Find where the given text appears and provide that cell's center as (X, Y) coordinate. 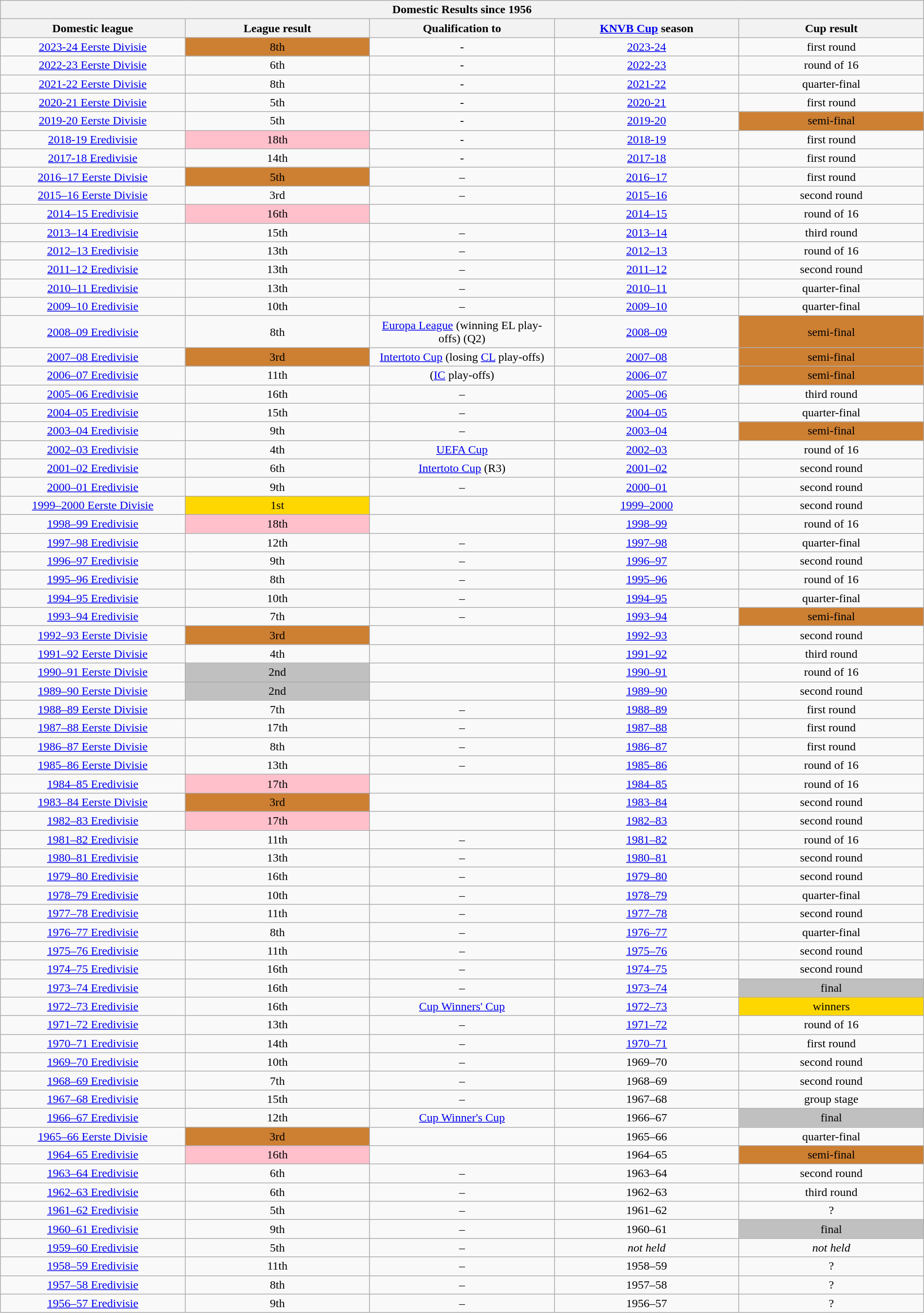
2013–14 Eredivisie (93, 233)
1993–94 (646, 617)
2022-23 (646, 65)
1987–88 Eerste Divisie (93, 728)
1966–67 Eredivisie (93, 1117)
1977–78 Eredivisie (93, 914)
1969–70 (646, 1062)
2021-22 Eerste Divisie (93, 84)
1985–86 (646, 765)
1968–69 (646, 1080)
2010–11 Eredivisie (93, 288)
1985–86 Eerste Divisie (93, 765)
2014–15 (646, 214)
1965–66 (646, 1137)
1965–66 Eerste Divisie (93, 1137)
2001–02 Eredivisie (93, 468)
1961–62 Eredivisie (93, 1211)
2012–13 (646, 251)
1983–84 Eerste Divisie (93, 802)
1977–78 (646, 914)
1993–94 Eredivisie (93, 617)
2006–07 (646, 375)
1988–89 Eerste Divisie (93, 709)
1988–89 (646, 709)
1980–81 Eredivisie (93, 858)
1995–96 (646, 580)
2003–04 (646, 431)
Cup Winners' Cup (462, 1006)
1986–87 (646, 746)
1992–93 Eerste Divisie (93, 635)
1970–71 (646, 1043)
2011–12 (646, 270)
1964–65 (646, 1155)
1984–85 (646, 784)
Intertoto Cup (R3) (462, 468)
1962–63 Eredivisie (93, 1192)
1973–74 Eredivisie (93, 988)
2018-19 (646, 139)
2008–09 Eredivisie (93, 332)
1986–87 Eerste Divisie (93, 746)
2020-21 (646, 102)
2009–10 (646, 307)
2004–05 (646, 412)
2016–17 (646, 176)
1976–77 Eredivisie (93, 932)
2004–05 Eredivisie (93, 412)
1999–2000 (646, 505)
2002–03 Eredivisie (93, 450)
1998–99 (646, 524)
2005–06 (646, 394)
1969–70 Eredivisie (93, 1062)
1987–88 (646, 728)
1972–73 (646, 1006)
1963–64 (646, 1174)
1990–91 Eerste Divisie (93, 672)
1996–97 Eredivisie (93, 561)
2007–08 (646, 357)
1998–99 Eredivisie (93, 524)
1994–95 Eredivisie (93, 598)
1975–76 Eredivisie (93, 951)
2000–01 Eredivisie (93, 487)
1981–82 Eredivisie (93, 839)
Cup Winner's Cup (462, 1117)
2015–16 (646, 195)
1979–80 Eredivisie (93, 877)
UEFA Cup (462, 450)
1960–61 Eredivisie (93, 1229)
2006–07 Eredivisie (93, 375)
Europa League (winning EL play-offs) (Q2) (462, 332)
1999–2000 Eerste Divisie (93, 505)
2003–04 Eredivisie (93, 431)
winners (831, 1006)
2008–09 (646, 332)
1974–75 Eredivisie (93, 969)
1991–92 (646, 654)
1970–71 Eredivisie (93, 1043)
1991–92 Eerste Divisie (93, 654)
1982–83 Eredivisie (93, 821)
1957–58 Eredivisie (93, 1285)
1968–69 Eredivisie (93, 1080)
1971–72 (646, 1025)
2007–08 Eredivisie (93, 357)
1958–59 (646, 1266)
1997–98 Eredivisie (93, 543)
1979–80 (646, 877)
1990–91 (646, 672)
1962–63 (646, 1192)
2011–12 Eredivisie (93, 270)
2015–16 Eerste Divisie (93, 195)
1960–61 (646, 1229)
1972–73 Eredivisie (93, 1006)
1975–76 (646, 951)
group stage (831, 1099)
2014–15 Eredivisie (93, 214)
1980–81 (646, 858)
1st (278, 505)
1992–93 (646, 635)
2017-18 Eredivisie (93, 158)
1957–58 (646, 1285)
1956–57 Eredivisie (93, 1303)
1964–65 Eredivisie (93, 1155)
1976–77 (646, 932)
1959–60 Eredivisie (93, 1248)
1971–72 Eredivisie (93, 1025)
2002–03 (646, 450)
2013–14 (646, 233)
1974–75 (646, 969)
Domestic Results since 1956 (462, 10)
League result (278, 28)
2001–02 (646, 468)
1967–68 Eredivisie (93, 1099)
1961–62 (646, 1211)
2021-22 (646, 84)
2018-19 Eredivisie (93, 139)
1989–90 Eerste Divisie (93, 691)
1989–90 (646, 691)
2020-21 Eerste Divisie (93, 102)
1994–95 (646, 598)
KNVB Cup season (646, 28)
1958–59 Eredivisie (93, 1266)
1983–84 (646, 802)
2009–10 Eredivisie (93, 307)
1978–79 (646, 895)
1997–98 (646, 543)
2000–01 (646, 487)
(IC play-offs) (462, 375)
2022-23 Eerste Divisie (93, 65)
2017-18 (646, 158)
1956–57 (646, 1303)
Domestic league (93, 28)
1973–74 (646, 988)
Intertoto Cup (losing CL play-offs) (462, 357)
Cup result (831, 28)
1996–97 (646, 561)
1995–96 Eredivisie (93, 580)
1982–83 (646, 821)
2012–13 Eredivisie (93, 251)
1963–64 Eredivisie (93, 1174)
2010–11 (646, 288)
1967–68 (646, 1099)
2016–17 Eerste Divisie (93, 176)
1978–79 Eredivisie (93, 895)
2023-24 (646, 47)
2005–06 Eredivisie (93, 394)
1984–85 Eredivisie (93, 784)
Qualification to (462, 28)
2019-20 Eerste Divisie (93, 121)
1981–82 (646, 839)
2023-24 Eerste Divisie (93, 47)
1966–67 (646, 1117)
2019-20 (646, 121)
